Return (x, y) of the center of cell containing provided text 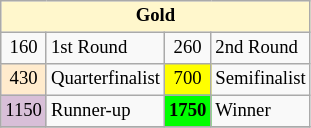
1st Round (105, 48)
160 (24, 48)
Gold (156, 16)
Winner (260, 112)
Runner-up (105, 112)
1150 (24, 112)
Semifinalist (260, 80)
2nd Round (260, 48)
1750 (187, 112)
700 (187, 80)
430 (24, 80)
Quarterfinalist (105, 80)
260 (187, 48)
